Detect which cell encompasses the target text, then output its (X, Y) center coordinate. 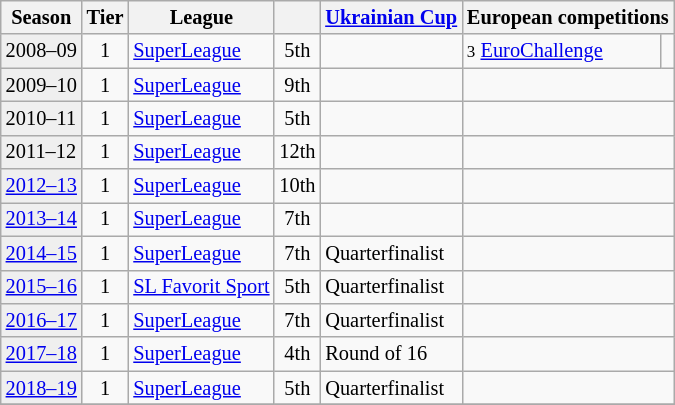
2010–11 (42, 118)
Round of 16 (391, 354)
2013–14 (42, 219)
Season (42, 17)
2017–18 (42, 354)
2015–16 (42, 287)
2014–15 (42, 253)
Ukrainian Cup (391, 17)
4th (297, 354)
2009–10 (42, 85)
European competitions (568, 17)
2016–17 (42, 320)
3 EuroChallenge (561, 51)
2011–12 (42, 152)
League (201, 17)
2012–13 (42, 186)
SL Favorit Sport (201, 287)
2018–19 (42, 388)
9th (297, 85)
12th (297, 152)
10th (297, 186)
2008–09 (42, 51)
Tier (106, 17)
